Provide the [x, y] coordinate of the cell's center where the given text is located.  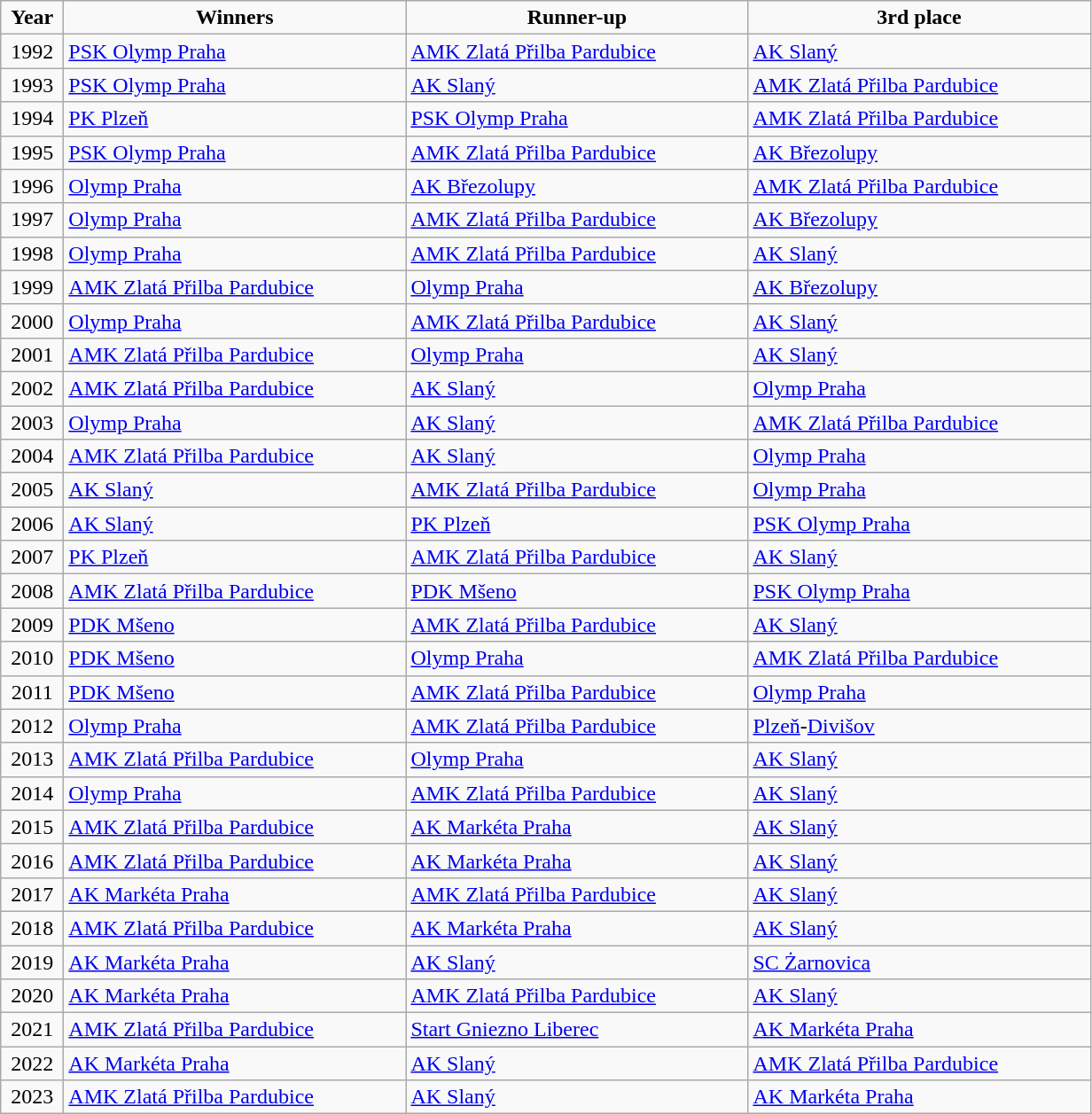
2014 [32, 793]
1997 [32, 220]
2007 [32, 557]
2010 [32, 658]
2013 [32, 760]
2009 [32, 625]
2004 [32, 456]
2003 [32, 423]
2011 [32, 692]
1998 [32, 253]
Year [32, 18]
2001 [32, 354]
2012 [32, 726]
1996 [32, 186]
2022 [32, 1063]
2005 [32, 490]
2023 [32, 1097]
SC Żarnovica [919, 962]
Winners [235, 18]
1992 [32, 51]
2006 [32, 524]
2000 [32, 321]
2019 [32, 962]
2008 [32, 591]
2018 [32, 928]
Runner-up [577, 18]
2015 [32, 827]
2017 [32, 894]
Start Gniezno Liberec [577, 1030]
1994 [32, 119]
Plzeň-Divišov [919, 726]
2002 [32, 388]
1995 [32, 152]
2021 [32, 1030]
2016 [32, 861]
3rd place [919, 18]
1993 [32, 85]
1999 [32, 287]
2020 [32, 996]
